Output the (x, y) coordinate of the center of the cell containing the given text.  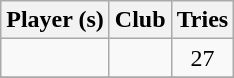
Club (140, 20)
Player (s) (56, 20)
Tries (202, 20)
27 (202, 58)
